Return [x, y] of the center of cell containing provided text 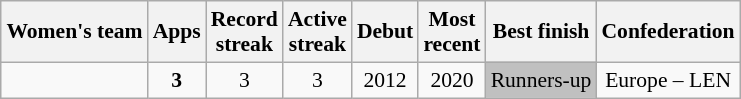
Women's team [74, 32]
Recordstreak [244, 32]
Debut [386, 32]
Apps [177, 32]
Runners-up [542, 80]
2020 [452, 80]
Mostrecent [452, 32]
Best finish [542, 32]
Europe – LEN [668, 80]
Confederation [668, 32]
2012 [386, 80]
Activestreak [318, 32]
